Return [x, y] of the center of cell containing provided text 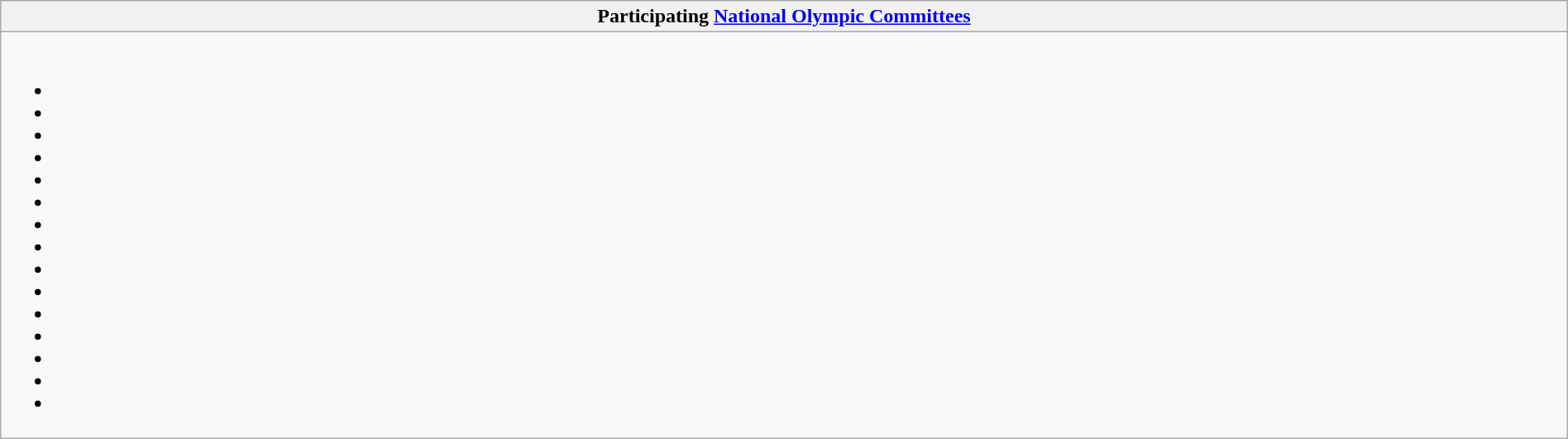
Participating National Olympic Committees [784, 17]
